Extract the [X, Y] coordinate from the center of the cell holding the provided text.  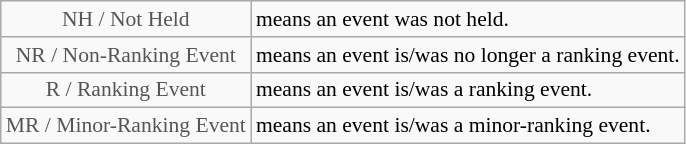
NR / Non-Ranking Event [126, 55]
NH / Not Held [126, 19]
means an event is/was a ranking event. [468, 90]
means an event is/was a minor-ranking event. [468, 126]
MR / Minor-Ranking Event [126, 126]
means an event is/was no longer a ranking event. [468, 55]
R / Ranking Event [126, 90]
means an event was not held. [468, 19]
